Find where the given text appears and provide that cell's center as [x, y] coordinate. 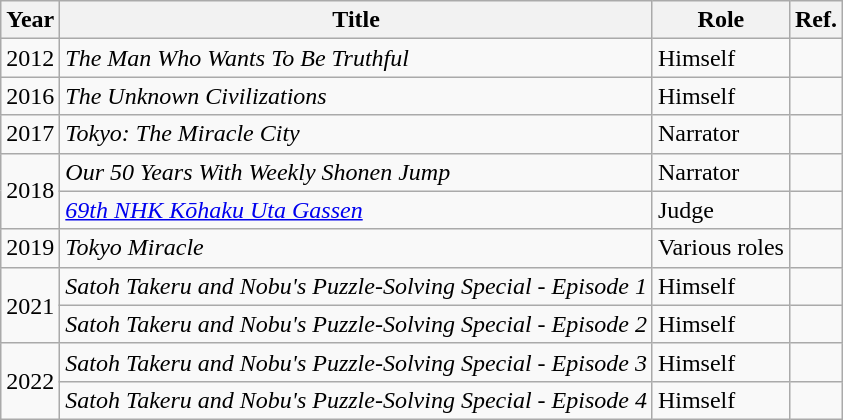
Ref. [816, 20]
2017 [30, 134]
Judge [720, 210]
Tokyo Miracle [356, 248]
Satoh Takeru and Nobu's Puzzle-Solving Special - Episode 2 [356, 324]
Satoh Takeru and Nobu's Puzzle-Solving Special - Episode 4 [356, 400]
Satoh Takeru and Nobu's Puzzle-Solving Special - Episode 3 [356, 362]
Role [720, 20]
The Man Who Wants To Be Truthful [356, 58]
2016 [30, 96]
The Unknown Civilizations [356, 96]
Tokyo: The Miracle City [356, 134]
Year [30, 20]
2022 [30, 381]
2019 [30, 248]
2012 [30, 58]
2021 [30, 305]
Title [356, 20]
2018 [30, 191]
Various roles [720, 248]
69th NHK Kōhaku Uta Gassen [356, 210]
Our 50 Years With Weekly Shonen Jump [356, 172]
Satoh Takeru and Nobu's Puzzle-Solving Special - Episode 1 [356, 286]
